Detect which cell encompasses the target text, then output its [x, y] center coordinate. 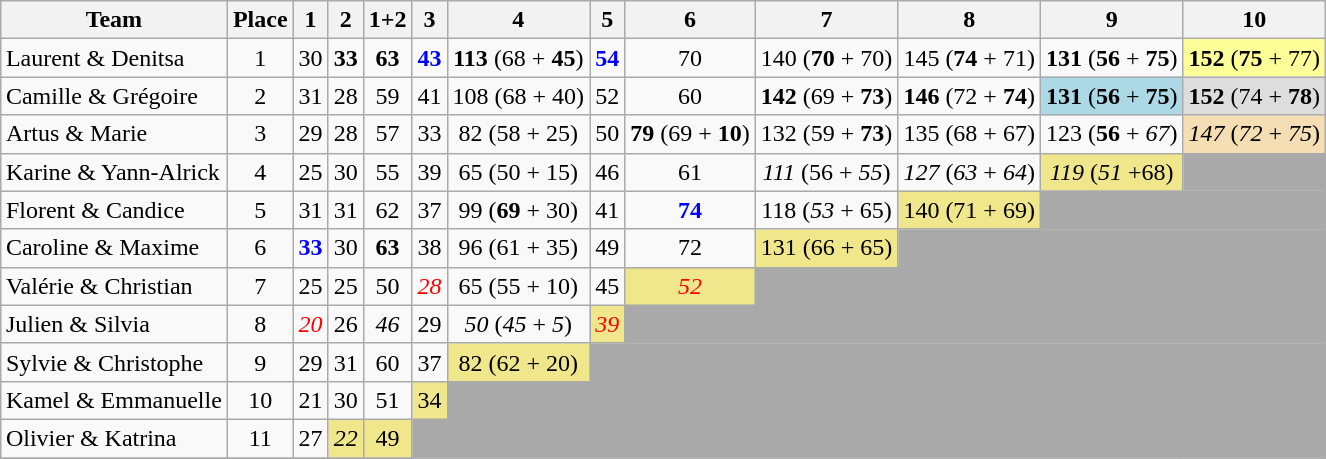
Karine & Yann-Alrick [114, 172]
Florent & Candice [114, 210]
Valérie & Christian [114, 286]
65 (55 + 10) [518, 286]
147 (72 + 75) [1254, 134]
59 [388, 96]
Laurent & Denitsa [114, 58]
127 (63 + 64) [970, 172]
62 [388, 210]
Sylvie & Christophe [114, 362]
119 (51 +68) [1112, 172]
21 [310, 400]
57 [388, 134]
65 (50 + 15) [518, 172]
Team [114, 20]
142 (69 + 73) [826, 96]
45 [608, 286]
145 (74 + 71) [970, 58]
111 (56 + 55) [826, 172]
Olivier & Katrina [114, 438]
26 [346, 324]
135 (68 + 67) [970, 134]
132 (59 + 73) [826, 134]
79 (69 + 10) [690, 134]
Artus & Marie [114, 134]
11 [260, 438]
51 [388, 400]
99 (69 + 30) [518, 210]
74 [690, 210]
70 [690, 58]
82 (58 + 25) [518, 134]
152 (74 + 78) [1254, 96]
34 [430, 400]
82 (62 + 20) [518, 362]
Julien & Silvia [114, 324]
20 [310, 324]
118 (53 + 65) [826, 210]
43 [430, 58]
152 (75 + 77) [1254, 58]
50 (45 + 5) [518, 324]
131 (66 + 65) [826, 248]
54 [608, 58]
140 (70 + 70) [826, 58]
146 (72 + 74) [970, 96]
1+2 [388, 20]
61 [690, 172]
Camille & Grégoire [114, 96]
123 (56 + 67) [1112, 134]
72 [690, 248]
Kamel & Emmanuelle [114, 400]
55 [388, 172]
140 (71 + 69) [970, 210]
Caroline & Maxime [114, 248]
113 (68 + 45) [518, 58]
22 [346, 438]
96 (61 + 35) [518, 248]
Place [260, 20]
27 [310, 438]
38 [430, 248]
108 (68 + 40) [518, 96]
